Capture the cell that displays the provided text and extract its [x, y] central coordinate. 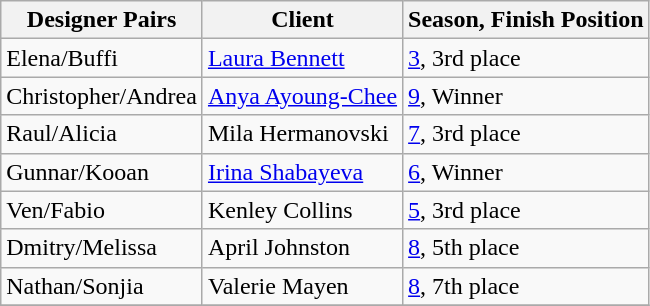
7, 3rd place [526, 134]
3, 3rd place [526, 58]
Elena/Buffi [102, 58]
April Johnston [302, 248]
Client [302, 20]
6, Winner [526, 172]
Designer Pairs [102, 20]
Irina Shabayeva [302, 172]
Christopher/Andrea [102, 96]
Dmitry/Melissa [102, 248]
5, 3rd place [526, 210]
Gunnar/Kooan [102, 172]
Kenley Collins [302, 210]
Season, Finish Position [526, 20]
Mila Hermanovski [302, 134]
Laura Bennett [302, 58]
Anya Ayoung-Chee [302, 96]
9, Winner [526, 96]
Valerie Mayen [302, 286]
Nathan/Sonjia [102, 286]
8, 5th place [526, 248]
8, 7th place [526, 286]
Raul/Alicia [102, 134]
Ven/Fabio [102, 210]
